Determine the [x, y] coordinate at the center of the cell enclosing the given text.  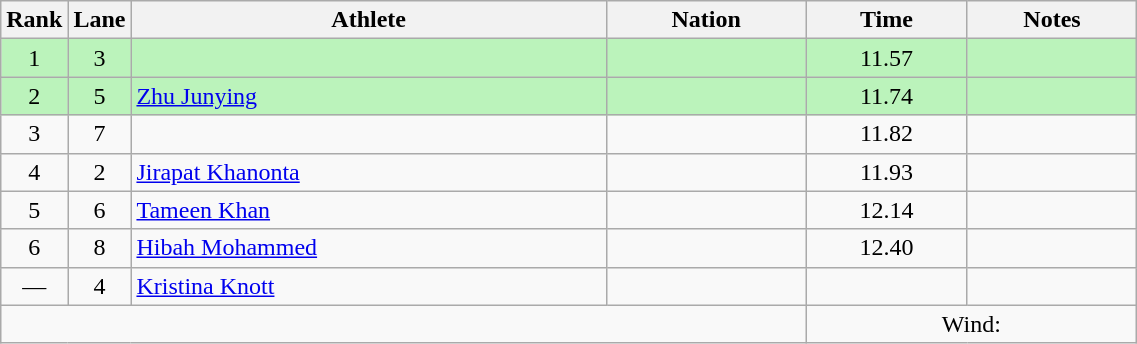
11.74 [886, 96]
Hibah Mohammed [368, 248]
Notes [1052, 20]
Jirapat Khanonta [368, 172]
Nation [706, 20]
Tameen Khan [368, 210]
1 [34, 58]
Lane [100, 20]
11.82 [886, 134]
12.40 [886, 248]
Kristina Knott [368, 286]
11.93 [886, 172]
— [34, 286]
Wind: [972, 324]
7 [100, 134]
Time [886, 20]
12.14 [886, 210]
Zhu Junying [368, 96]
8 [100, 248]
Rank [34, 20]
11.57 [886, 58]
Athlete [368, 20]
